Return the (x, y) coordinate for the center point of the cell that contains the specified text.  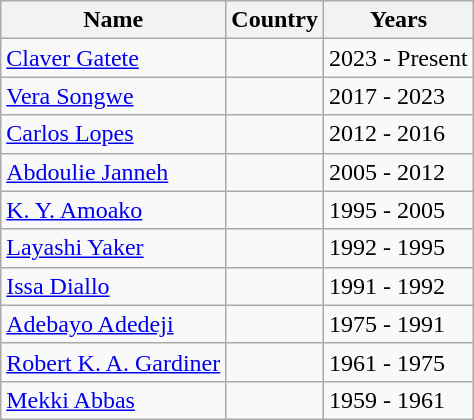
1961 - 1975 (399, 362)
1975 - 1991 (399, 324)
Mekki Abbas (114, 400)
2005 - 2012 (399, 172)
Name (114, 20)
1991 - 1992 (399, 286)
1992 - 1995 (399, 248)
Country (275, 20)
1959 - 1961 (399, 400)
Claver Gatete (114, 58)
2023 - Present (399, 58)
Robert K. A. Gardiner (114, 362)
2012 - 2016 (399, 134)
Abdoulie Janneh (114, 172)
Carlos Lopes (114, 134)
Adebayo Adedeji (114, 324)
2017 - 2023 (399, 96)
1995 - 2005 (399, 210)
K. Y. Amoako (114, 210)
Vera Songwe (114, 96)
Years (399, 20)
Layashi Yaker (114, 248)
Issa Diallo (114, 286)
